Return [X, Y] of the center of cell containing provided text 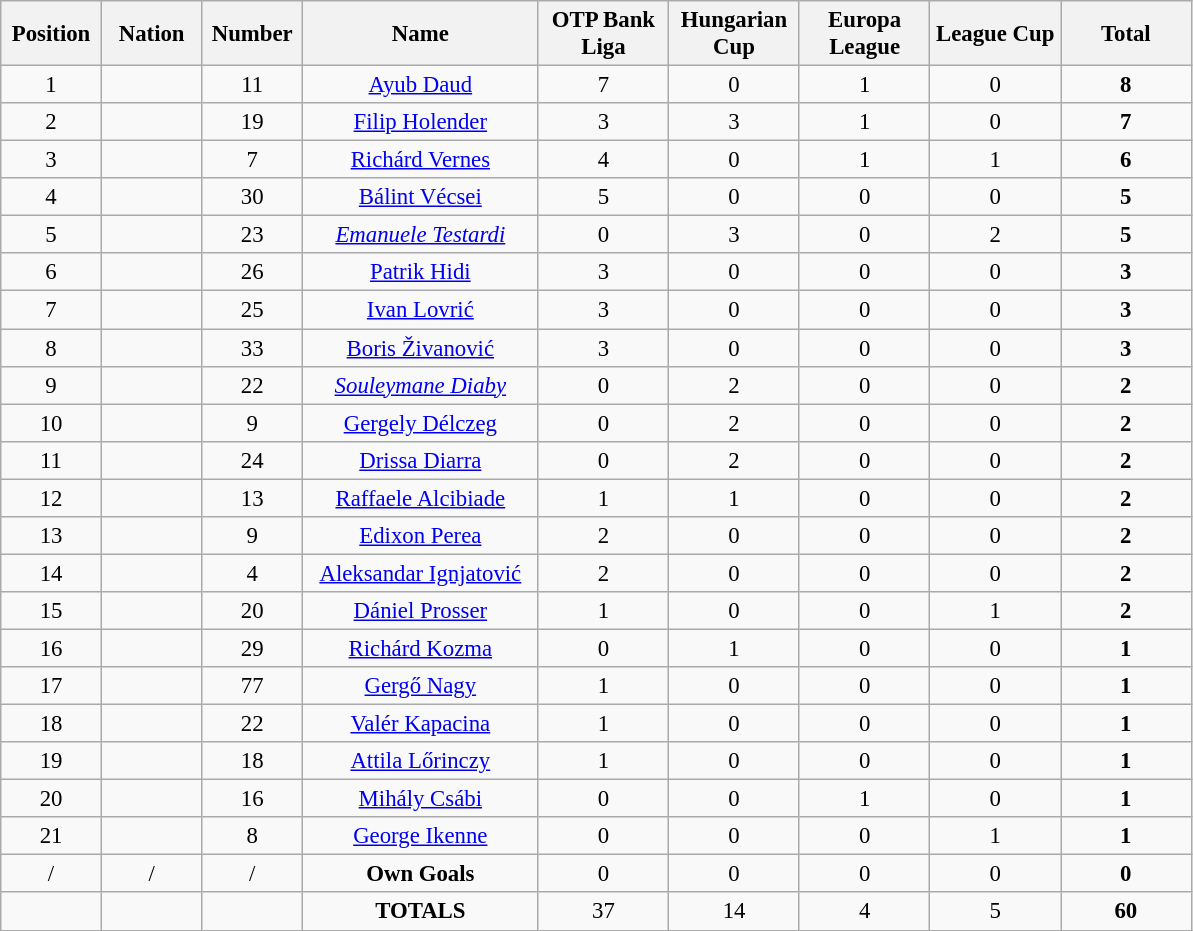
77 [252, 686]
Bálint Vécsei [421, 197]
Dániel Prosser [421, 611]
Richárd Kozma [421, 648]
Gergő Nagy [421, 686]
Ivan Lovrić [421, 310]
30 [252, 197]
26 [252, 273]
Boris Živanović [421, 348]
Mihály Csábi [421, 799]
Total [1126, 34]
29 [252, 648]
OTP Bank Liga [604, 34]
23 [252, 235]
Richárd Vernes [421, 160]
Europa League [864, 34]
Drissa Diarra [421, 460]
Attila Lőrinczy [421, 761]
Emanuele Testardi [421, 235]
Nation [152, 34]
24 [252, 460]
15 [52, 611]
Number [252, 34]
60 [1126, 912]
Patrik Hidi [421, 273]
37 [604, 912]
25 [252, 310]
Hungarian Cup [734, 34]
Souleymane Diaby [421, 385]
Aleksandar Ignjatović [421, 573]
Own Goals [421, 874]
Position [52, 34]
12 [52, 498]
33 [252, 348]
Raffaele Alcibiade [421, 498]
21 [52, 836]
Name [421, 34]
Ayub Daud [421, 85]
17 [52, 686]
Gergely Délczeg [421, 423]
George Ikenne [421, 836]
10 [52, 423]
TOTALS [421, 912]
Valér Kapacina [421, 724]
League Cup [996, 34]
Filip Holender [421, 122]
Edixon Perea [421, 536]
